Provide the (x, y) coordinate of the cell's center where the given text is located.  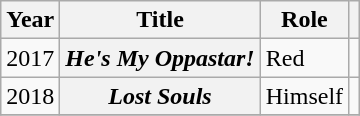
Himself (304, 96)
Red (304, 58)
2017 (30, 58)
Lost Souls (160, 96)
Year (30, 20)
2018 (30, 96)
Title (160, 20)
He's My Oppastar! (160, 58)
Role (304, 20)
